Return the [x, y] coordinate for the center point of the cell that contains the specified text.  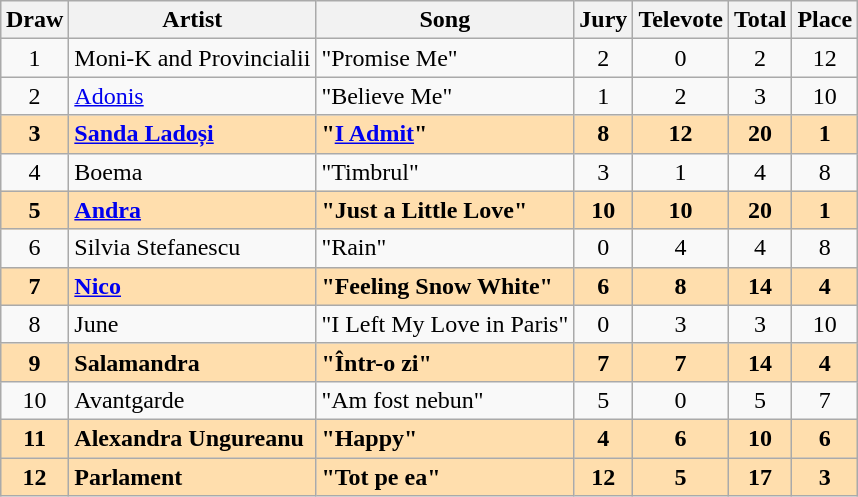
"Timbrul" [445, 172]
9 [34, 362]
Sanda Ladoși [192, 134]
Song [445, 20]
Jury [604, 20]
"Am fost nebun" [445, 400]
"Believe Me" [445, 96]
Televote [680, 20]
"Just a Little Love" [445, 210]
June [192, 324]
"I Left My Love in Paris" [445, 324]
Adonis [192, 96]
Alexandra Ungureanu [192, 438]
Moni-K and Provincialii [192, 58]
Silvia Stefanescu [192, 248]
"Promise Me" [445, 58]
Andra [192, 210]
Nico [192, 286]
Artist [192, 20]
Boema [192, 172]
17 [760, 477]
Draw [34, 20]
Avantgarde [192, 400]
"Happy" [445, 438]
Place [825, 20]
Total [760, 20]
Salamandra [192, 362]
"Rain" [445, 248]
"Tot pe ea" [445, 477]
"I Admit" [445, 134]
Parlament [192, 477]
11 [34, 438]
"Feeling Snow White" [445, 286]
"Într-o zi" [445, 362]
